Extract the (x, y) coordinate from the center of the cell holding the provided text.  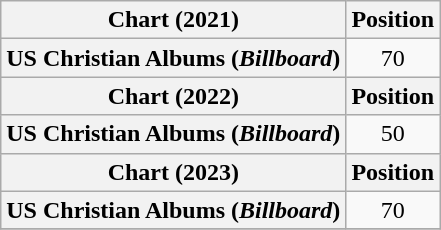
50 (393, 134)
Chart (2022) (174, 96)
Chart (2021) (174, 20)
Chart (2023) (174, 172)
